Locate the cell with the specified text and output its [X, Y] center coordinate. 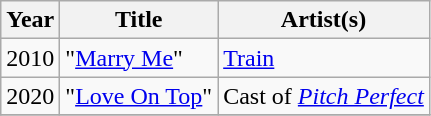
"Marry Me" [139, 58]
Cast of Pitch Perfect [324, 96]
2020 [30, 96]
2010 [30, 58]
Train [324, 58]
Artist(s) [324, 20]
Title [139, 20]
"Love On Top" [139, 96]
Year [30, 20]
